Locate the cell with the specified text and output its (X, Y) center coordinate. 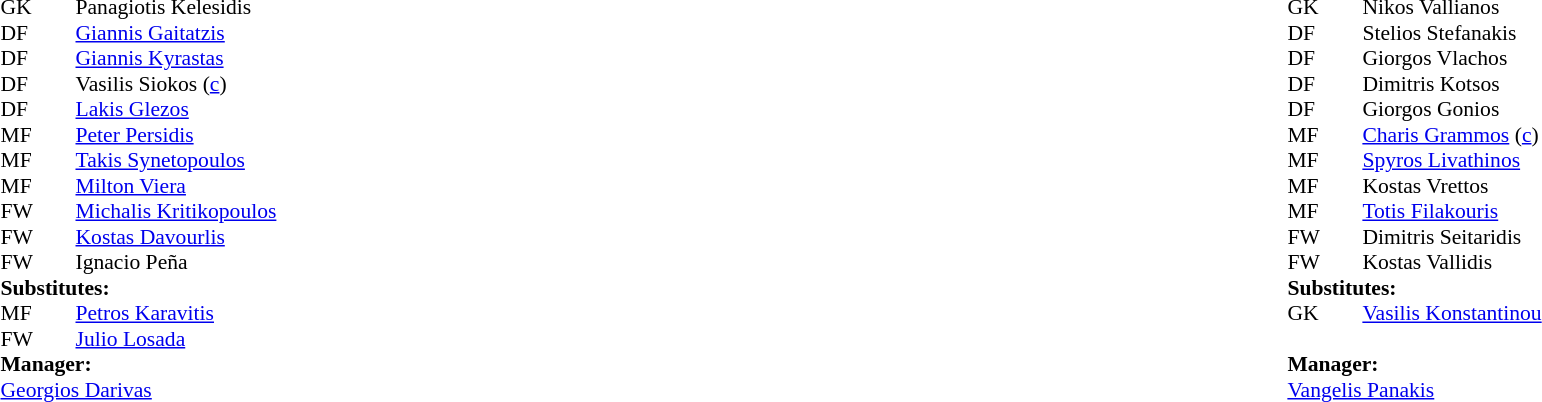
Kostas Vallidis (1452, 263)
GK (1306, 313)
Giannis Gaitatzis (176, 33)
Vasilis Konstantinou (1452, 313)
Giorgos Vlachos (1452, 59)
Dimitris Kotsos (1452, 84)
Dimitris Seitaridis (1452, 237)
Giorgos Gonios (1452, 109)
Manager: (138, 365)
Ignacio Peña (176, 263)
Vasilis Siokos (c) (176, 84)
Kostas Davourlis (176, 237)
Giannis Kyrastas (176, 59)
Totis Filakouris (1452, 211)
Lakis Glezos (176, 109)
Kostas Vrettos (1452, 186)
Takis Synetopoulos (176, 161)
Spyros Livathinos (1452, 161)
Petros Karavitis (176, 313)
Michalis Kritikopoulos (176, 211)
Milton Viera (176, 186)
Julio Losada (176, 339)
Charis Grammos (c) (1452, 135)
Stelios Stefanakis (1452, 33)
Substitutes: (138, 288)
Peter Persidis (176, 135)
